Detect which cell encompasses the target text, then output its (X, Y) center coordinate. 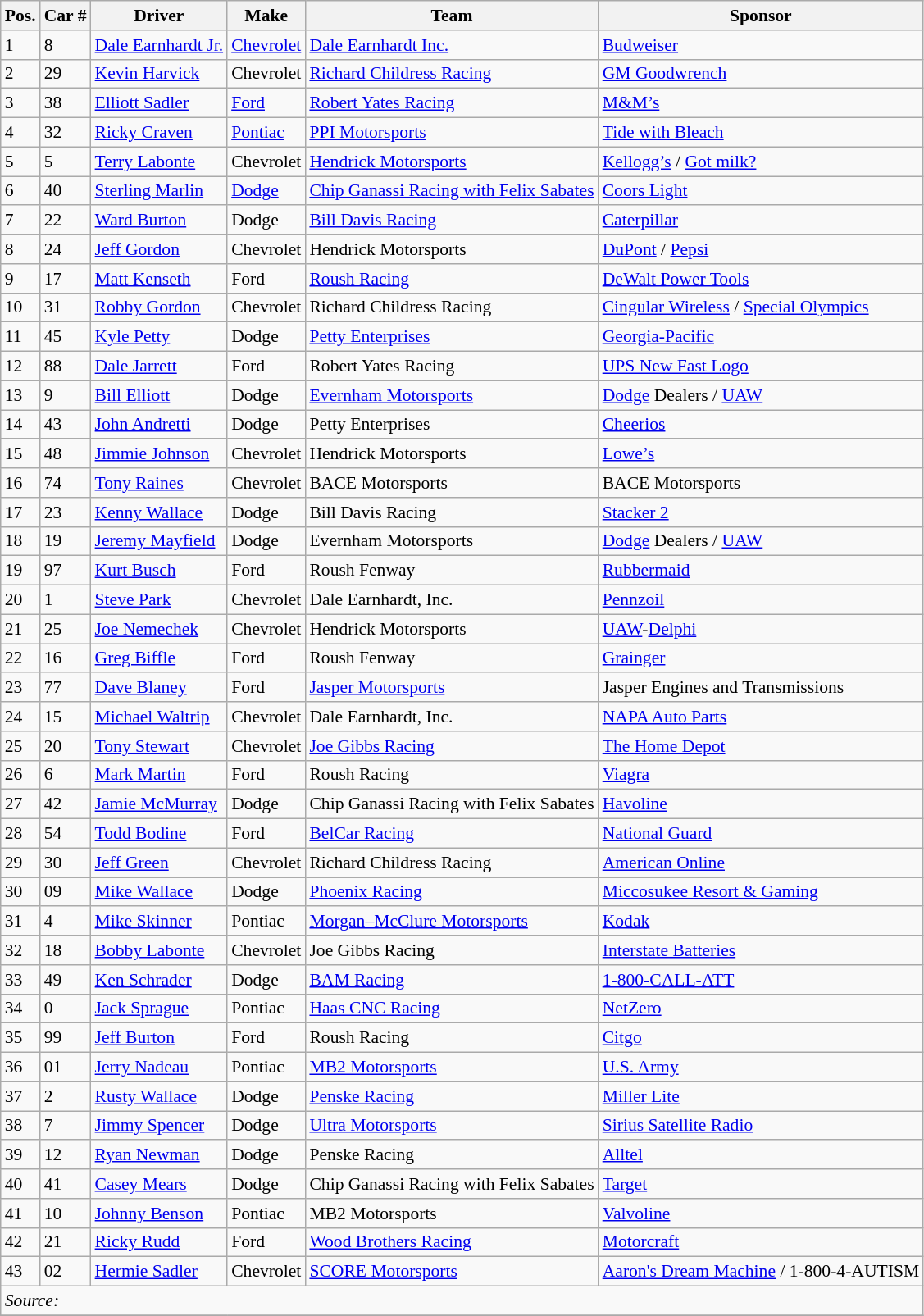
14 (20, 425)
Cheerios (761, 425)
Elliott Sadler (159, 103)
PPI Motorsports (451, 133)
54 (66, 834)
Target (761, 1184)
Jamie McMurray (159, 804)
Steve Park (159, 600)
Mike Skinner (159, 922)
Kellogg’s / Got milk? (761, 162)
The Home Depot (761, 746)
Source: (462, 1301)
Haas CNC Racing (451, 1009)
33 (20, 980)
Jeremy Mayfield (159, 541)
Jasper Motorsports (451, 688)
99 (66, 1038)
Rusty Wallace (159, 1096)
National Guard (761, 834)
DuPont / Pepsi (761, 249)
77 (66, 688)
Kyle Petty (159, 337)
Ryan Newman (159, 1155)
Phoenix Racing (451, 892)
Pennzoil (761, 600)
09 (66, 892)
Bill Elliott (159, 395)
Interstate Batteries (761, 950)
Kodak (761, 922)
Jerry Nadeau (159, 1068)
M&M’s (761, 103)
Dave Blaney (159, 688)
Kevin Harvick (159, 74)
Alltel (761, 1155)
Ken Schrader (159, 980)
Jack Sprague (159, 1009)
Jeff Gordon (159, 249)
Michael Waltrip (159, 717)
NAPA Auto Parts (761, 717)
Sirius Satellite Radio (761, 1126)
Johnny Benson (159, 1214)
Car # (66, 16)
Kurt Busch (159, 571)
John Andretti (159, 425)
Cingular Wireless / Special Olympics (761, 307)
Sponsor (761, 16)
Tony Raines (159, 483)
45 (66, 337)
Ultra Motorsports (451, 1126)
American Online (761, 863)
11 (20, 337)
UAW-Delphi (761, 629)
28 (20, 834)
Mark Martin (159, 775)
Lowe’s (761, 454)
Sterling Marlin (159, 191)
BelCar Racing (451, 834)
Bobby Labonte (159, 950)
3 (20, 103)
Tony Stewart (159, 746)
Joe Nemechek (159, 629)
Rubbermaid (761, 571)
Grainger (761, 658)
Havoline (761, 804)
U.S. Army (761, 1068)
49 (66, 980)
Kenny Wallace (159, 512)
Jimmy Spencer (159, 1126)
Todd Bodine (159, 834)
Jeff Burton (159, 1038)
Stacker 2 (761, 512)
Hermie Sadler (159, 1272)
Ricky Craven (159, 133)
Motorcraft (761, 1242)
Team (451, 16)
Ward Burton (159, 221)
01 (66, 1068)
Caterpillar (761, 221)
Coors Light (761, 191)
Dale Earnhardt Inc. (451, 45)
Aaron's Dream Machine / 1-800-4-AUTISM (761, 1272)
35 (20, 1038)
Matt Kenseth (159, 279)
02 (66, 1272)
BAM Racing (451, 980)
Tide with Bleach (761, 133)
Robby Gordon (159, 307)
Ricky Rudd (159, 1242)
Morgan–McClure Motorsports (451, 922)
Jeff Green (159, 863)
48 (66, 454)
Casey Mears (159, 1184)
97 (66, 571)
88 (66, 367)
Make (266, 16)
UPS New Fast Logo (761, 367)
0 (66, 1009)
Viagra (761, 775)
Dale Jarrett (159, 367)
Georgia-Pacific (761, 337)
Wood Brothers Racing (451, 1242)
Pos. (20, 16)
Budweiser (761, 45)
Driver (159, 16)
36 (20, 1068)
13 (20, 395)
1-800-CALL-ATT (761, 980)
DeWalt Power Tools (761, 279)
34 (20, 1009)
39 (20, 1155)
Terry Labonte (159, 162)
27 (20, 804)
Miccosukee Resort & Gaming (761, 892)
NetZero (761, 1009)
Mike Wallace (159, 892)
Jasper Engines and Transmissions (761, 688)
74 (66, 483)
GM Goodwrench (761, 74)
Valvoline (761, 1214)
Greg Biffle (159, 658)
Dale Earnhardt Jr. (159, 45)
26 (20, 775)
Miller Lite (761, 1096)
SCORE Motorsports (451, 1272)
Jimmie Johnson (159, 454)
37 (20, 1096)
Citgo (761, 1038)
